Detect which cell encompasses the target text, then output its (X, Y) center coordinate. 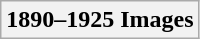
1890–1925 Images (100, 20)
